Locate the cell with the specified text and output its [X, Y] center coordinate. 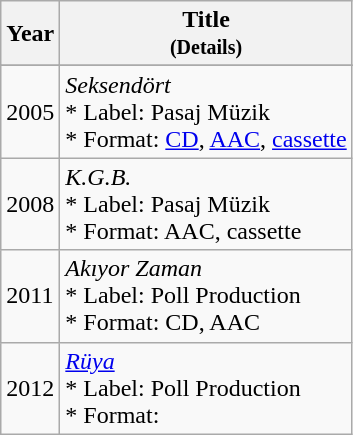
Akıyor Zaman* Label: Poll Production* Format: CD, AAC [206, 296]
2008 [30, 204]
Rüya* Label: Poll Production* Format: [206, 388]
Year [30, 34]
2005 [30, 112]
Title(Details) [206, 34]
K.G.B.* Label: Pasaj Müzik* Format: AAC, cassette [206, 204]
2012 [30, 388]
2011 [30, 296]
Seksendört* Label: Pasaj Müzik* Format: CD, AAC, cassette [206, 112]
